Provide the [X, Y] coordinate of the cell's center where the given text is located.  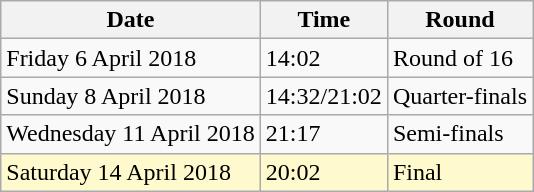
Final [460, 172]
Quarter-finals [460, 96]
Round of 16 [460, 58]
Round [460, 20]
14:32/21:02 [324, 96]
Saturday 14 April 2018 [131, 172]
Time [324, 20]
20:02 [324, 172]
Wednesday 11 April 2018 [131, 134]
14:02 [324, 58]
Date [131, 20]
Semi-finals [460, 134]
21:17 [324, 134]
Sunday 8 April 2018 [131, 96]
Friday 6 April 2018 [131, 58]
